Output the (x, y) coordinate of the center of the cell containing the given text.  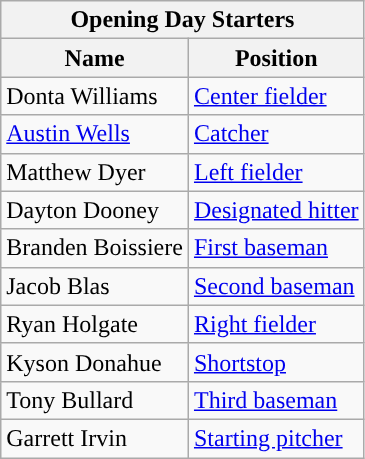
Donta Williams (95, 96)
Right fielder (276, 324)
Third baseman (276, 400)
Dayton Dooney (95, 210)
Name (95, 58)
Jacob Blas (95, 286)
Catcher (276, 134)
Tony Bullard (95, 400)
Center fielder (276, 96)
Second baseman (276, 286)
Left fielder (276, 172)
First baseman (276, 248)
Designated hitter (276, 210)
Shortstop (276, 362)
Position (276, 58)
Austin Wells (95, 134)
Starting pitcher (276, 438)
Ryan Holgate (95, 324)
Matthew Dyer (95, 172)
Garrett Irvin (95, 438)
Kyson Donahue (95, 362)
Opening Day Starters (182, 20)
Branden Boissiere (95, 248)
